Return [X, Y] of the center of cell containing provided text 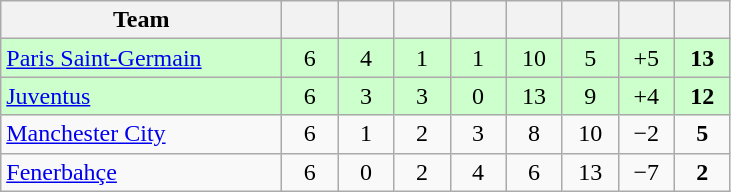
+4 [646, 96]
+5 [646, 58]
9 [590, 96]
Manchester City [142, 134]
−2 [646, 134]
Fenerbahçe [142, 172]
Team [142, 20]
8 [534, 134]
−7 [646, 172]
Juventus [142, 96]
12 [702, 96]
Paris Saint-Germain [142, 58]
